From the cell containing the given text, extract its center point as (X, Y) coordinate. 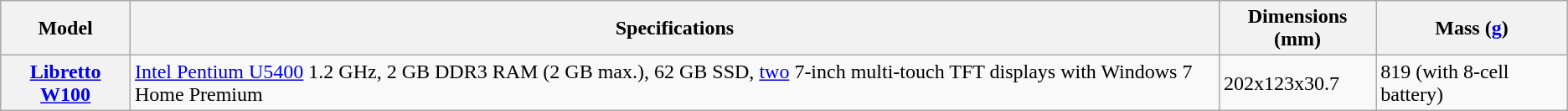
Mass (g) (1473, 29)
Specifications (674, 29)
Model (65, 29)
Libretto W100 (65, 82)
Intel Pentium U5400 1.2 GHz, 2 GB DDR3 RAM (2 GB max.), 62 GB SSD, two 7-inch multi-touch TFT displays with Windows 7 Home Premium (674, 82)
202x123x30.7 (1297, 82)
819 (with 8-cell battery) (1473, 82)
Dimensions (mm) (1297, 29)
